Return (X, Y) of the center of cell containing provided text 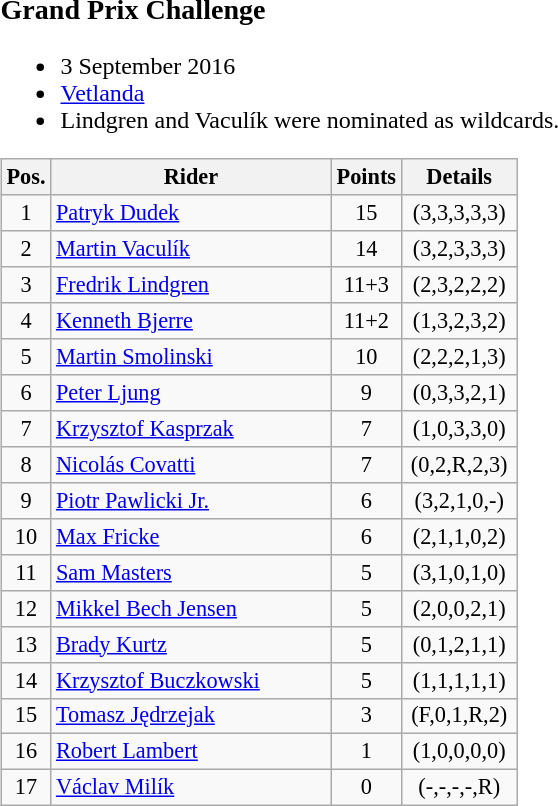
Sam Masters (191, 572)
2 (26, 249)
(3,2,3,3,3) (460, 249)
Pos. (26, 177)
17 (26, 788)
(1,0,3,3,0) (460, 429)
Kenneth Bjerre (191, 321)
(F,0,1,R,2) (460, 716)
0 (366, 788)
(3,3,3,3,3) (460, 213)
(3,2,1,0,-) (460, 501)
16 (26, 752)
(2,1,1,0,2) (460, 536)
Points (366, 177)
Tomasz Jędrzejak (191, 716)
(2,2,2,1,3) (460, 357)
Peter Ljung (191, 393)
(0,2,R,2,3) (460, 465)
Krzysztof Kasprzak (191, 429)
4 (26, 321)
(0,3,3,2,1) (460, 393)
Krzysztof Buczkowski (191, 680)
Martin Smolinski (191, 357)
(0,1,2,1,1) (460, 644)
(1,0,0,0,0) (460, 752)
12 (26, 608)
(2,3,2,2,2) (460, 285)
(1,3,2,3,2) (460, 321)
Max Fricke (191, 536)
Robert Lambert (191, 752)
Brady Kurtz (191, 644)
8 (26, 465)
Rider (191, 177)
11+3 (366, 285)
Martin Vaculík (191, 249)
Mikkel Bech Jensen (191, 608)
(1,1,1,1,1) (460, 680)
(3,1,0,1,0) (460, 572)
Fredrik Lindgren (191, 285)
Václav Milík (191, 788)
11+2 (366, 321)
Nicolás Covatti (191, 465)
(2,0,0,2,1) (460, 608)
13 (26, 644)
(-,-,-,-,R) (460, 788)
Piotr Pawlicki Jr. (191, 501)
11 (26, 572)
Patryk Dudek (191, 213)
Details (460, 177)
